Identify which cell holds the provided text, then report its (x, y) central coordinate. 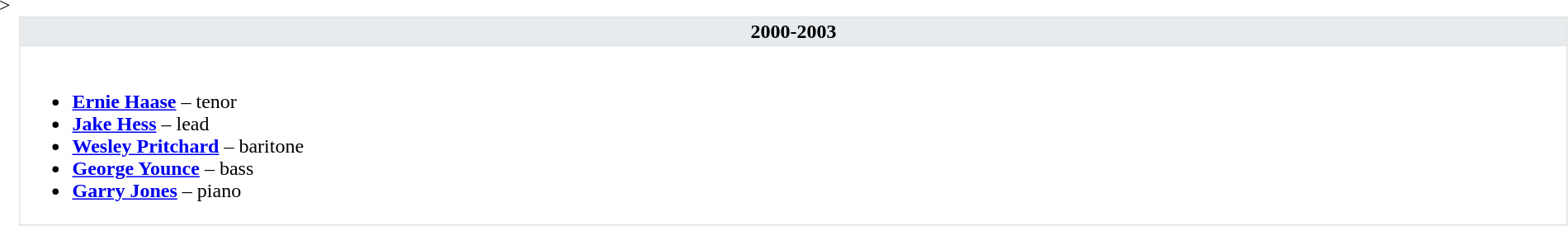
2000-2003 (794, 31)
Ernie Haase – tenorJake Hess – leadWesley Pritchard – baritoneGeorge Younce – bassGarry Jones – piano (794, 135)
